Detect which cell encompasses the target text, then output its [x, y] center coordinate. 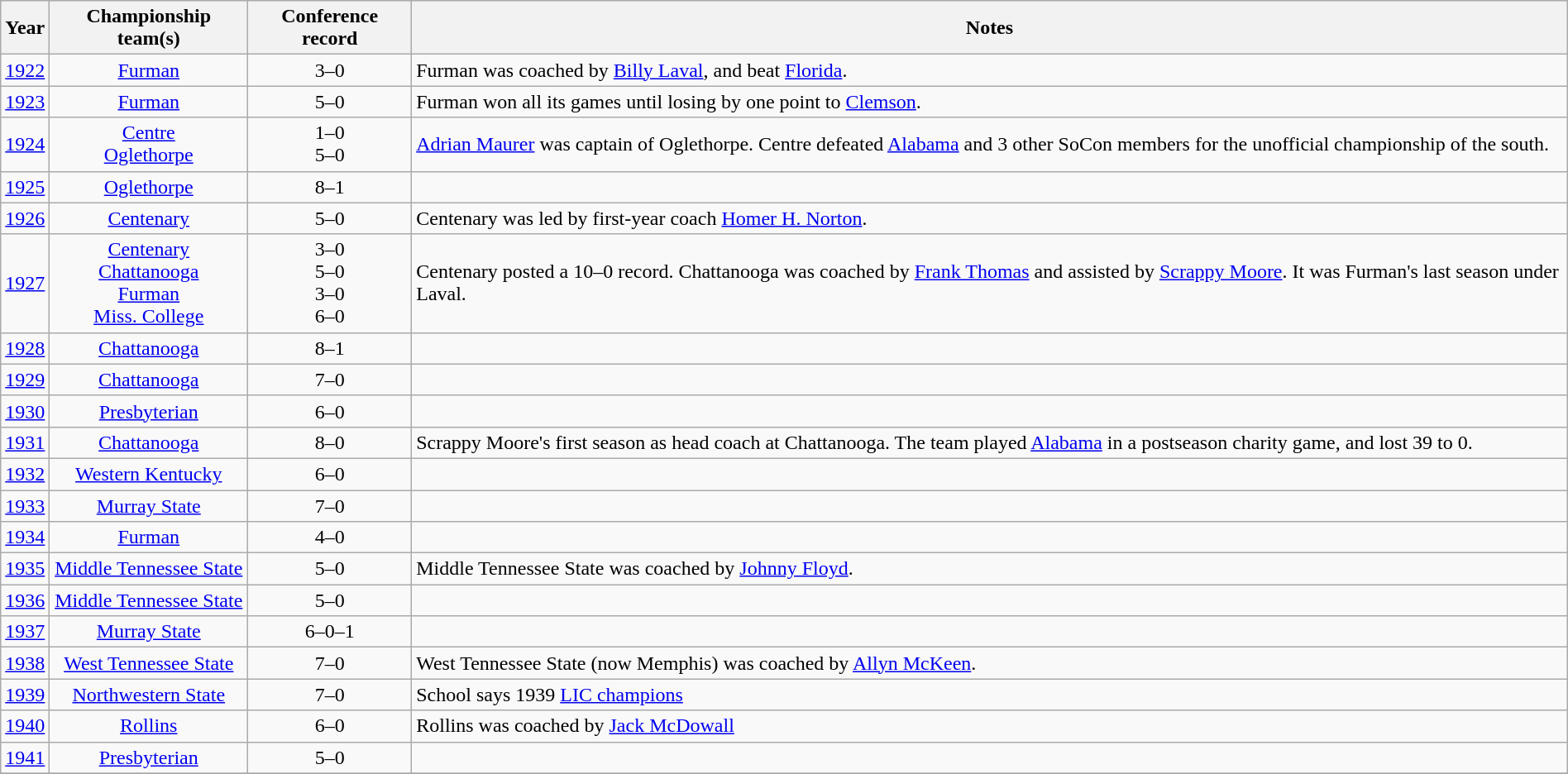
1930 [25, 411]
Rollins [149, 726]
Rollins was coached by Jack McDowall [990, 726]
6–0–1 [330, 632]
Furman was coached by Billy Laval, and beat Florida. [990, 70]
1934 [25, 537]
Northwestern State [149, 695]
1924 [25, 144]
1928 [25, 348]
3–0 [330, 70]
1935 [25, 569]
1936 [25, 600]
Centenary was led by first-year coach Homer H. Norton. [990, 218]
CentenaryChattanoogaFurmanMiss. College [149, 283]
CentreOglethorpe [149, 144]
1938 [25, 663]
West Tennessee State (now Memphis) was coached by Allyn McKeen. [990, 663]
1937 [25, 632]
4–0 [330, 537]
1923 [25, 102]
Championship team(s) [149, 28]
1940 [25, 726]
1929 [25, 380]
1932 [25, 474]
1933 [25, 505]
Centenary [149, 218]
1941 [25, 757]
Furman won all its games until losing by one point to Clemson. [990, 102]
Notes [990, 28]
1925 [25, 187]
3–05–03–06–0 [330, 283]
Western Kentucky [149, 474]
Oglethorpe [149, 187]
West Tennessee State [149, 663]
Adrian Maurer was captain of Oglethorpe. Centre defeated Alabama and 3 other SoCon members for the unofficial championship of the south. [990, 144]
Middle Tennessee State was coached by Johnny Floyd. [990, 569]
Year [25, 28]
Centenary posted a 10–0 record. Chattanooga was coached by Frank Thomas and assisted by Scrappy Moore. It was Furman's last season under Laval. [990, 283]
1922 [25, 70]
1939 [25, 695]
Scrappy Moore's first season as head coach at Chattanooga. The team played Alabama in a postseason charity game, and lost 39 to 0. [990, 442]
1927 [25, 283]
8–0 [330, 442]
1926 [25, 218]
1–05–0 [330, 144]
School says 1939 LIC champions [990, 695]
Conference record [330, 28]
1931 [25, 442]
